Find where the given text appears and provide that cell's center as [X, Y] coordinate. 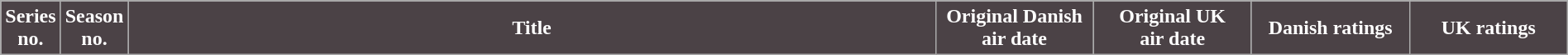
Series no. [31, 28]
UK ratings [1489, 28]
Danish ratings [1330, 28]
Original UKair date [1173, 28]
Title [532, 28]
Original Danishair date [1014, 28]
Season no. [94, 28]
